Output the (x, y) coordinate of the center of the cell containing the given text.  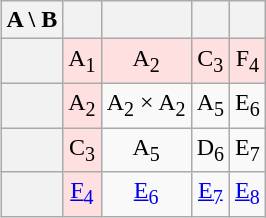
A \ B (32, 20)
E8 (248, 194)
D6 (210, 150)
A2 × A2 (146, 105)
A1 (82, 61)
